Locate the cell with the specified text and output its [X, Y] center coordinate. 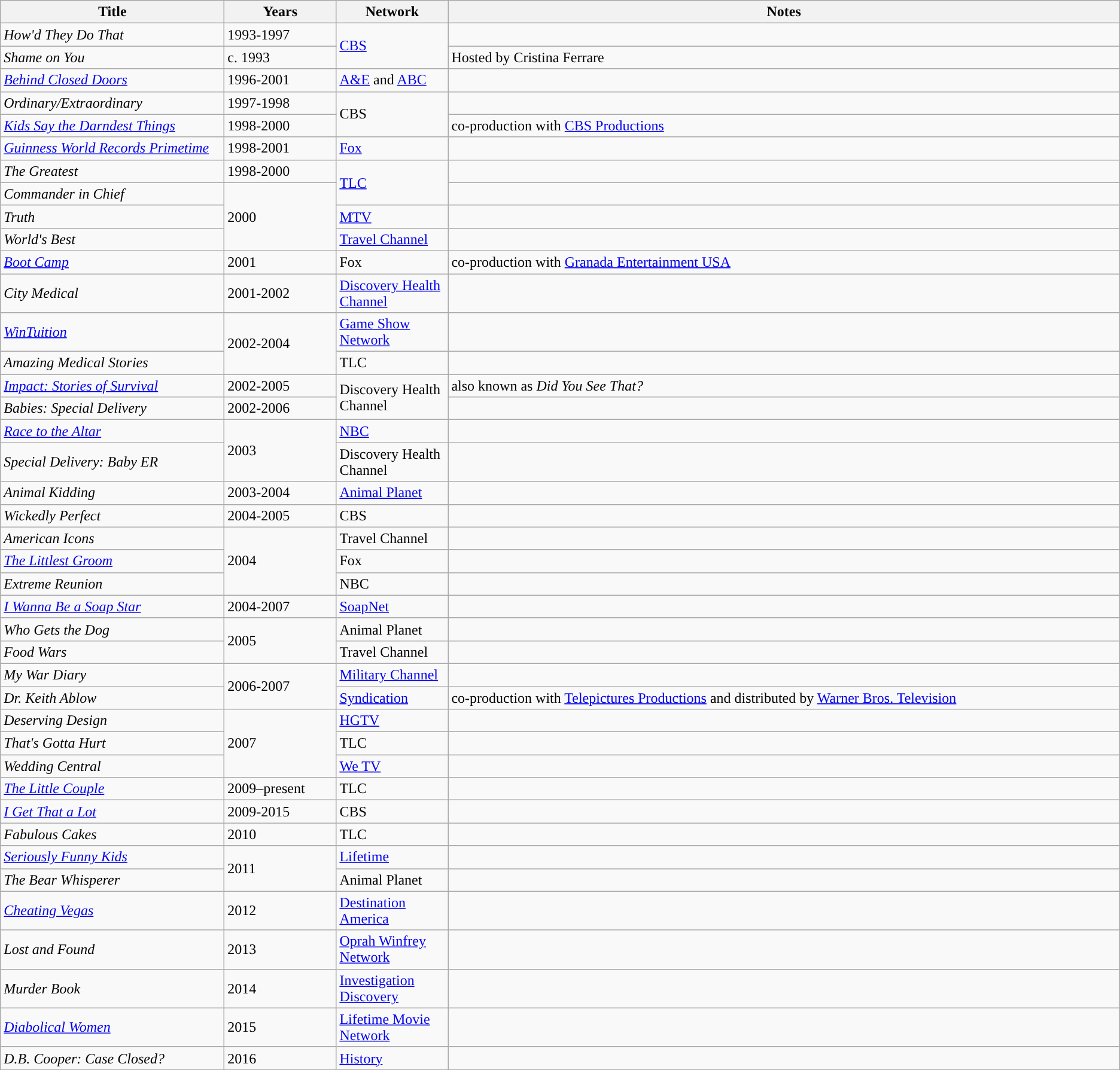
co-production with Telepictures Productions and distributed by Warner Bros. Television [784, 698]
2014 [280, 988]
2009-2015 [280, 812]
Babies: Special Delivery [112, 409]
Destination America [392, 910]
2004 [280, 561]
Shame on You [112, 57]
The Greatest [112, 171]
We TV [392, 766]
Notes [784, 12]
2007 [280, 743]
2003-2004 [280, 493]
Cheating Vegas [112, 910]
2004-2005 [280, 516]
My War Diary [112, 675]
Military Channel [392, 675]
also known as Did You See That? [784, 386]
I Wanna Be a Soap Star [112, 606]
Lost and Found [112, 950]
Impact: Stories of Survival [112, 386]
1996-2001 [280, 80]
1997-1998 [280, 103]
2005 [280, 641]
Commander in Chief [112, 194]
Wedding Central [112, 766]
World's Best [112, 239]
Title [112, 12]
Behind Closed Doors [112, 80]
2012 [280, 910]
The Littlest Groom [112, 561]
co-production with CBS Productions [784, 126]
SoapNet [392, 606]
Years [280, 12]
City Medical [112, 293]
2016 [280, 1058]
2001-2002 [280, 293]
2001 [280, 262]
1993-1997 [280, 35]
1998-2001 [280, 148]
Guinness World Records Primetime [112, 148]
c. 1993 [280, 57]
D.B. Cooper: Case Closed? [112, 1058]
Syndication [392, 698]
I Get That a Lot [112, 812]
Network [392, 12]
2004-2007 [280, 606]
Amazing Medical Stories [112, 363]
Seriously Funny Kids [112, 857]
Ordinary/Extraordinary [112, 103]
Who Gets the Dog [112, 629]
Food Wars [112, 652]
2013 [280, 950]
2002-2005 [280, 386]
The Bear Whisperer [112, 880]
Game Show Network [392, 333]
MTV [392, 217]
Deserving Design [112, 721]
The Little Couple [112, 789]
Race to the Altar [112, 431]
Special Delivery: Baby ER [112, 462]
2006-2007 [280, 686]
A&E and ABC [392, 80]
Kids Say the Darndest Things [112, 126]
Boot Camp [112, 262]
How'd They Do That [112, 35]
2015 [280, 1028]
2003 [280, 451]
American Icons [112, 538]
2011 [280, 868]
HGTV [392, 721]
Dr. Keith Ablow [112, 698]
co-production with Granada Entertainment USA [784, 262]
Investigation Discovery [392, 988]
2002-2004 [280, 343]
Lifetime [392, 857]
That's Gotta Hurt [112, 743]
Diabolical Women [112, 1028]
Extreme Reunion [112, 584]
Lifetime Movie Network [392, 1028]
History [392, 1058]
Wickedly Perfect [112, 516]
2010 [280, 834]
2009–present [280, 789]
Fabulous Cakes [112, 834]
Murder Book [112, 988]
2000 [280, 217]
WinTuition [112, 333]
Truth [112, 217]
Oprah Winfrey Network [392, 950]
Hosted by Cristina Ferrare [784, 57]
Animal Kidding [112, 493]
2002-2006 [280, 409]
